Pinpoint the cell where the given text exists, returning its [x, y] midpoint coordinate. 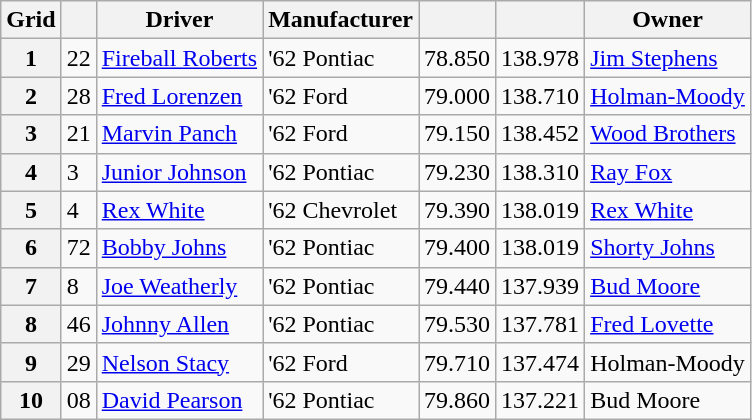
Junior Johnson [179, 172]
08 [78, 400]
22 [78, 58]
6 [31, 248]
79.390 [458, 210]
79.710 [458, 362]
79.000 [458, 96]
Manufacturer [341, 20]
Fred Lovette [668, 324]
137.221 [540, 400]
Grid [31, 20]
79.860 [458, 400]
138.710 [540, 96]
Bobby Johns [179, 248]
79.400 [458, 248]
Fireball Roberts [179, 58]
138.310 [540, 172]
79.230 [458, 172]
79.150 [458, 134]
Joe Weatherly [179, 286]
138.978 [540, 58]
Shorty Johns [668, 248]
Wood Brothers [668, 134]
29 [78, 362]
2 [31, 96]
Fred Lorenzen [179, 96]
7 [31, 286]
10 [31, 400]
138.452 [540, 134]
Ray Fox [668, 172]
9 [31, 362]
Johnny Allen [179, 324]
Driver [179, 20]
Nelson Stacy [179, 362]
David Pearson [179, 400]
72 [78, 248]
78.850 [458, 58]
137.474 [540, 362]
21 [78, 134]
'62 Chevrolet [341, 210]
Owner [668, 20]
137.939 [540, 286]
46 [78, 324]
79.440 [458, 286]
Jim Stephens [668, 58]
28 [78, 96]
1 [31, 58]
137.781 [540, 324]
79.530 [458, 324]
Marvin Panch [179, 134]
5 [31, 210]
